For the text-containing cell, return its midpoint in (X, Y) coordinate format. 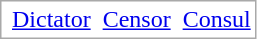
Dictator (51, 19)
Consul (216, 19)
Censor (136, 19)
